Identify which cell holds the provided text, then report its [x, y] central coordinate. 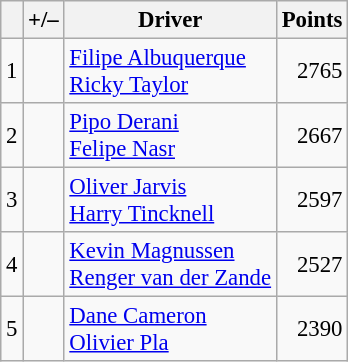
2667 [312, 136]
2 [12, 136]
2765 [312, 72]
Kevin Magnussen Renger van der Zande [170, 264]
4 [12, 264]
+/– [44, 20]
1 [12, 72]
Filipe Albuquerque Ricky Taylor [170, 72]
3 [12, 200]
Pipo Derani Felipe Nasr [170, 136]
Driver [170, 20]
Oliver Jarvis Harry Tincknell [170, 200]
Dane Cameron Olivier Pla [170, 330]
2527 [312, 264]
2390 [312, 330]
5 [12, 330]
Points [312, 20]
2597 [312, 200]
